For the text-containing cell, return its midpoint in [x, y] coordinate format. 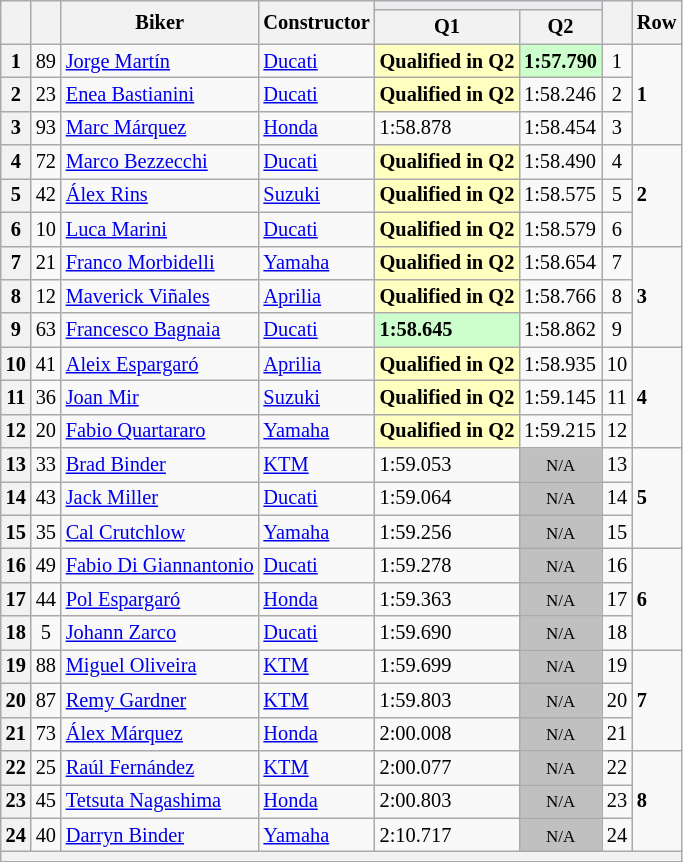
Remy Gardner [160, 700]
Marco Bezzecchi [160, 162]
Álex Márquez [160, 734]
Constructor [317, 22]
1:58.454 [560, 128]
Aleix Espargaró [160, 364]
Jack Miller [160, 498]
73 [46, 734]
Franco Morbidelli [160, 263]
42 [46, 195]
1:58.490 [560, 162]
Miguel Oliveira [160, 666]
1:58.935 [560, 364]
87 [46, 700]
1:59.215 [560, 431]
49 [46, 565]
1:59.690 [447, 633]
Fabio Quartararo [160, 431]
Enea Bastianini [160, 94]
89 [46, 61]
44 [46, 599]
1:57.790 [560, 61]
1:59.145 [560, 397]
Raúl Fernández [160, 767]
93 [46, 128]
88 [46, 666]
45 [46, 801]
2:00.803 [447, 801]
Row [656, 22]
2:10.717 [447, 835]
Q2 [560, 27]
1:58.579 [560, 229]
Brad Binder [160, 465]
Francesco Bagnaia [160, 330]
Johann Zarco [160, 633]
Pol Espargaró [160, 599]
1:59.363 [447, 599]
Cal Crutchlow [160, 532]
Maverick Viñales [160, 296]
35 [46, 532]
72 [46, 162]
1:59.278 [447, 565]
Darryn Binder [160, 835]
Biker [160, 22]
Luca Marini [160, 229]
1:59.064 [447, 498]
2:00.077 [447, 767]
1:58.575 [560, 195]
Álex Rins [160, 195]
33 [46, 465]
2:00.008 [447, 734]
Fabio Di Giannantonio [160, 565]
1:58.766 [560, 296]
63 [46, 330]
1:58.645 [447, 330]
1:59.699 [447, 666]
1:59.053 [447, 465]
1:58.654 [560, 263]
40 [46, 835]
Joan Mir [160, 397]
1:59.256 [447, 532]
25 [46, 767]
Jorge Martín [160, 61]
1:59.803 [447, 700]
Q1 [447, 27]
1:58.246 [560, 94]
43 [46, 498]
36 [46, 397]
1:58.878 [447, 128]
41 [46, 364]
1:58.862 [560, 330]
Tetsuta Nagashima [160, 801]
Marc Márquez [160, 128]
